Scan for the cell matching the given text and deliver its [X, Y] coordinate at center. 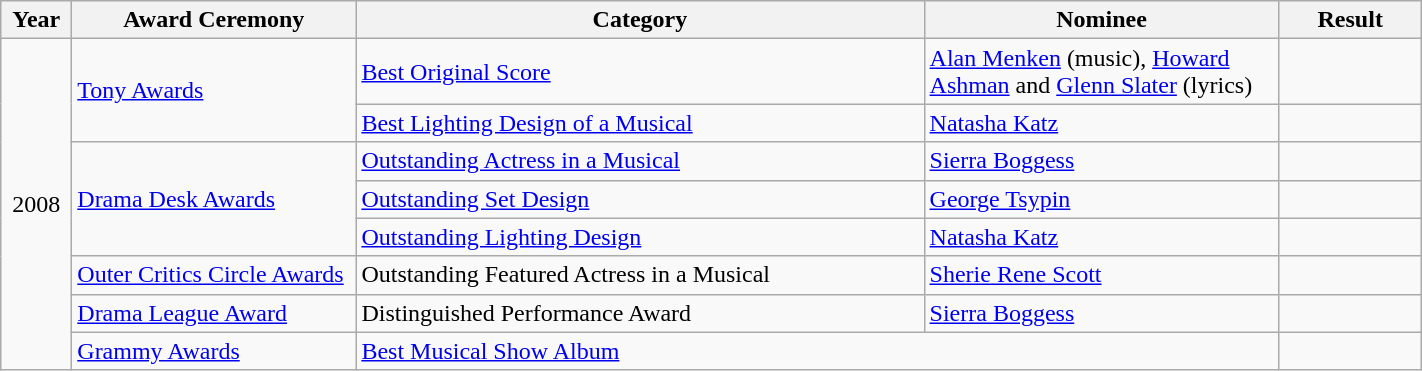
Outstanding Lighting Design [640, 237]
Outstanding Actress in a Musical [640, 161]
2008 [36, 205]
Outstanding Set Design [640, 199]
Best Lighting Design of a Musical [640, 123]
Grammy Awards [214, 351]
Category [640, 20]
Sherie Rene Scott [1102, 275]
Outer Critics Circle Awards [214, 275]
Drama Desk Awards [214, 199]
Drama League Award [214, 313]
Year [36, 20]
George Tsypin [1102, 199]
Best Original Score [640, 72]
Best Musical Show Album [818, 351]
Outstanding Featured Actress in a Musical [640, 275]
Alan Menken (music), Howard Ashman and Glenn Slater (lyrics) [1102, 72]
Nominee [1102, 20]
Tony Awards [214, 90]
Result [1350, 20]
Award Ceremony [214, 20]
Distinguished Performance Award [640, 313]
